Return (X, Y) of the center of cell containing provided text 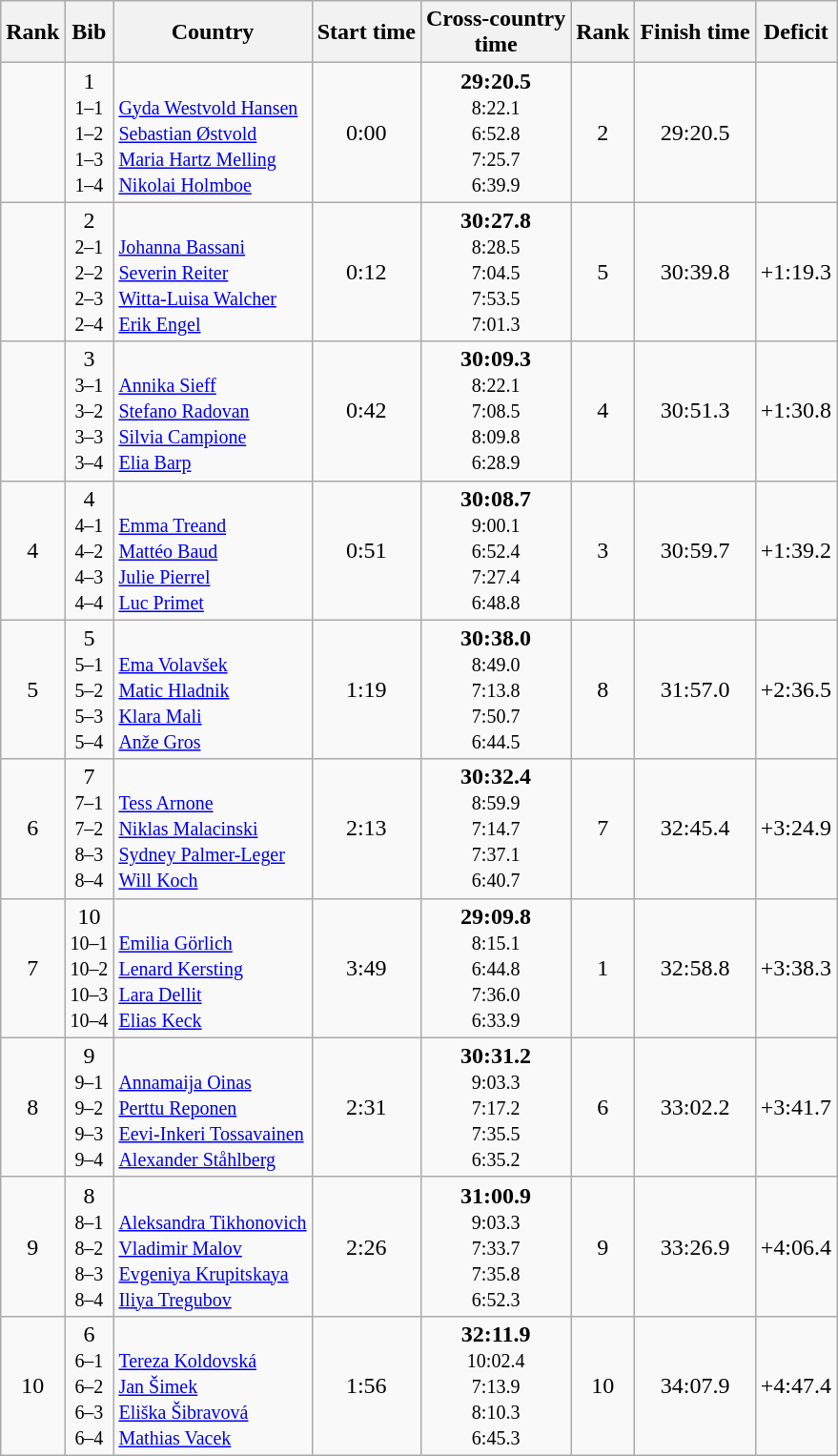
30:38.08:49.07:13.87:50.76:44.5 (496, 689)
30:59.7 (695, 550)
3:49 (366, 968)
99–19–29–39–4 (90, 1107)
0:12 (366, 272)
Ema VolavšekMatic HladnikKlara MaliAnže Gros (213, 689)
+1:19.3 (795, 272)
Start time (366, 32)
31:57.0 (695, 689)
30:08.79:00.16:52.47:27.46:48.8 (496, 550)
66–16–26–36–4 (90, 1385)
Tess ArnoneNiklas MalacinskiSydney Palmer-LegerWill Koch (213, 829)
+3:38.3 (795, 968)
33:26.9 (695, 1246)
Cross-countrytime (496, 32)
+1:30.8 (795, 411)
Johanna BassaniSeverin ReiterWitta-Luisa WalcherErik Engel (213, 272)
29:20.5 (695, 133)
Emilia GörlichLenard KerstingLara DellitElias Keck (213, 968)
Annamaija OinasPerttu ReponenEevi-Inkeri TossavainenAlexander Ståhlberg (213, 1107)
+1:39.2 (795, 550)
0:42 (366, 411)
32:11.910:02.47:13.98:10.36:45.3 (496, 1385)
Finish time (695, 32)
0:00 (366, 133)
34:07.9 (695, 1385)
77–17–28–38–4 (90, 829)
+3:24.9 (795, 829)
44–14–24–34–4 (90, 550)
Emma TreandMattéo BaudJulie PierrelLuc Primet (213, 550)
30:09.38:22.17:08.58:09.86:28.9 (496, 411)
Bib (90, 32)
Deficit (795, 32)
0:51 (366, 550)
1:19 (366, 689)
1 (603, 968)
+4:06.4 (795, 1246)
31:00.99:03.37:33.77:35.86:52.3 (496, 1246)
30:51.3 (695, 411)
11–11–21–31–4 (90, 133)
2:26 (366, 1246)
Annika SieffStefano RadovanSilvia CampioneElia Barp (213, 411)
2:13 (366, 829)
2:31 (366, 1107)
1:56 (366, 1385)
55–15–25–35–4 (90, 689)
Tereza KoldovskáJan ŠimekEliška ŠibravováMathias Vacek (213, 1385)
88–18–28–38–4 (90, 1246)
3 (603, 550)
Aleksandra TikhonovichVladimir MalovEvgeniya KrupitskayaIliya Tregubov (213, 1246)
22–12–22–32–4 (90, 272)
Country (213, 32)
30:27.88:28.57:04.57:53.57:01.3 (496, 272)
30:39.8 (695, 272)
32:58.8 (695, 968)
30:31.29:03.37:17.27:35.56:35.2 (496, 1107)
33–13–23–33–4 (90, 411)
29:09.88:15.16:44.87:36.06:33.9 (496, 968)
32:45.4 (695, 829)
1010–110–210–310–4 (90, 968)
Gyda Westvold HansenSebastian ØstvoldMaria Hartz MellingNikolai Holmboe (213, 133)
30:32.48:59.97:14.77:37.16:40.7 (496, 829)
33:02.2 (695, 1107)
29:20.58:22.16:52.87:25.76:39.9 (496, 133)
+4:47.4 (795, 1385)
2 (603, 133)
+2:36.5 (795, 689)
+3:41.7 (795, 1107)
